Scan for the cell matching the given text and deliver its (X, Y) coordinate at center. 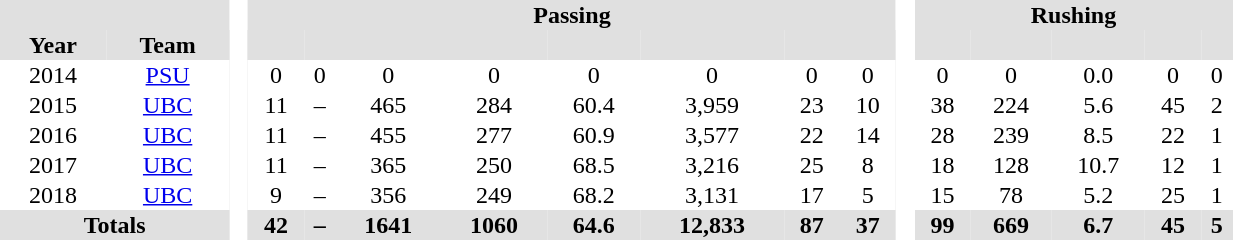
12 (1173, 165)
2 (1216, 105)
0.0 (1098, 75)
3,216 (712, 165)
17 (812, 195)
14 (868, 135)
8 (868, 165)
1641 (388, 225)
Totals (114, 225)
356 (388, 195)
9 (276, 195)
87 (812, 225)
42 (276, 225)
465 (388, 105)
455 (388, 135)
3,959 (712, 105)
224 (1012, 105)
99 (943, 225)
15 (943, 195)
64.6 (594, 225)
Team (168, 45)
18 (943, 165)
3,131 (712, 195)
2015 (53, 105)
23 (812, 105)
250 (494, 165)
365 (388, 165)
12,833 (712, 225)
68.2 (594, 195)
2017 (53, 165)
5.2 (1098, 195)
10.7 (1098, 165)
8.5 (1098, 135)
1060 (494, 225)
6.7 (1098, 225)
10 (868, 105)
Passing (572, 15)
239 (1012, 135)
37 (868, 225)
2014 (53, 75)
PSU (168, 75)
2018 (53, 195)
669 (1012, 225)
249 (494, 195)
28 (943, 135)
78 (1012, 195)
5.6 (1098, 105)
284 (494, 105)
60.4 (594, 105)
Year (53, 45)
277 (494, 135)
68.5 (594, 165)
128 (1012, 165)
60.9 (594, 135)
3,577 (712, 135)
Rushing (1074, 15)
38 (943, 105)
2016 (53, 135)
